Find where the given text appears and provide that cell's center as (X, Y) coordinate. 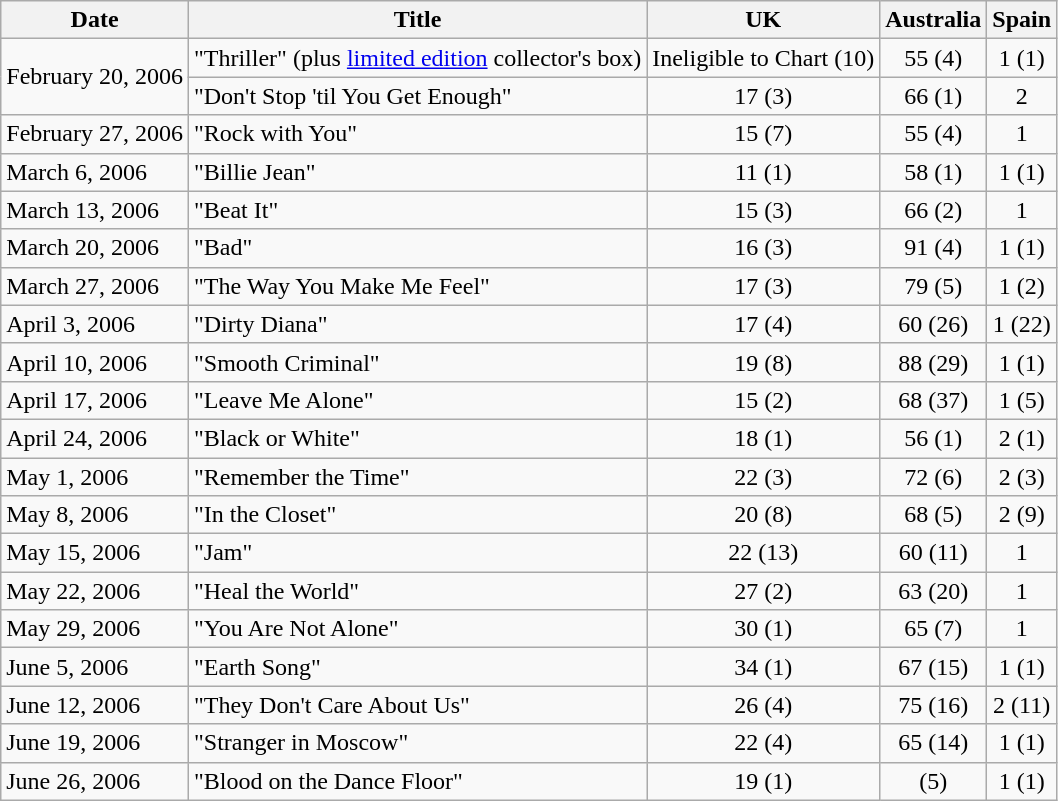
Title (417, 20)
March 6, 2006 (95, 172)
2 (11) (1022, 705)
60 (11) (934, 553)
72 (6) (934, 477)
"You Are Not Alone" (417, 629)
15 (7) (764, 134)
19 (1) (764, 781)
"Thriller" (plus limited edition collector's box) (417, 58)
91 (4) (934, 248)
"Bad" (417, 248)
75 (16) (934, 705)
1 (5) (1022, 400)
"Heal the World" (417, 591)
"Remember the Time" (417, 477)
68 (37) (934, 400)
27 (2) (764, 591)
"Blood on the Dance Floor" (417, 781)
22 (13) (764, 553)
May 15, 2006 (95, 553)
68 (5) (934, 515)
30 (1) (764, 629)
2 (9) (1022, 515)
April 10, 2006 (95, 362)
88 (29) (934, 362)
26 (4) (764, 705)
79 (5) (934, 286)
May 29, 2006 (95, 629)
"They Don't Care About Us" (417, 705)
UK (764, 20)
18 (1) (764, 438)
"The Way You Make Me Feel" (417, 286)
34 (1) (764, 667)
"Earth Song" (417, 667)
"Don't Stop 'til You Get Enough" (417, 96)
2 (3) (1022, 477)
"Stranger in Moscow" (417, 743)
(5) (934, 781)
"Dirty Diana" (417, 324)
June 26, 2006 (95, 781)
"Leave Me Alone" (417, 400)
15 (2) (764, 400)
2 (1022, 96)
16 (3) (764, 248)
17 (4) (764, 324)
Date (95, 20)
20 (8) (764, 515)
"In the Closet" (417, 515)
66 (2) (934, 210)
2 (1) (1022, 438)
May 8, 2006 (95, 515)
Ineligible to Chart (10) (764, 58)
April 3, 2006 (95, 324)
65 (7) (934, 629)
67 (15) (934, 667)
60 (26) (934, 324)
June 5, 2006 (95, 667)
"Rock with You" (417, 134)
"Jam" (417, 553)
22 (4) (764, 743)
June 12, 2006 (95, 705)
63 (20) (934, 591)
May 1, 2006 (95, 477)
"Billie Jean" (417, 172)
June 19, 2006 (95, 743)
April 24, 2006 (95, 438)
February 27, 2006 (95, 134)
"Smooth Criminal" (417, 362)
"Beat It" (417, 210)
65 (14) (934, 743)
Spain (1022, 20)
March 20, 2006 (95, 248)
22 (3) (764, 477)
15 (3) (764, 210)
February 20, 2006 (95, 77)
1 (22) (1022, 324)
19 (8) (764, 362)
April 17, 2006 (95, 400)
March 27, 2006 (95, 286)
Australia (934, 20)
58 (1) (934, 172)
11 (1) (764, 172)
1 (2) (1022, 286)
May 22, 2006 (95, 591)
66 (1) (934, 96)
56 (1) (934, 438)
"Black or White" (417, 438)
March 13, 2006 (95, 210)
